Determine the (X, Y) coordinate at the center of the cell enclosing the given text.  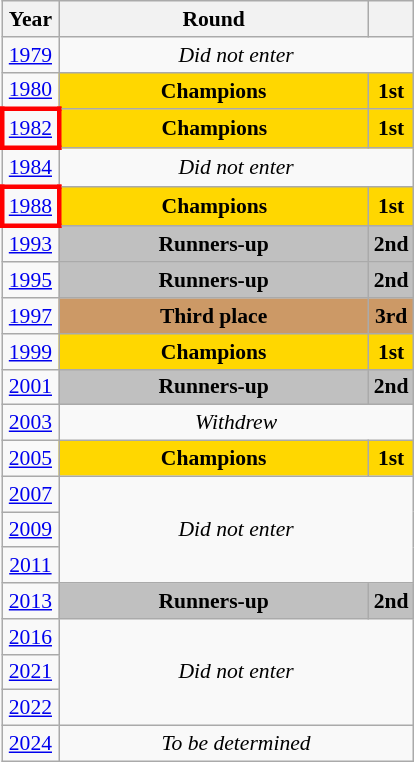
Year (30, 19)
2016 (30, 637)
2009 (30, 530)
2013 (30, 601)
1980 (30, 90)
Round (214, 19)
1982 (30, 130)
2005 (30, 459)
1999 (30, 352)
1997 (30, 316)
3rd (392, 316)
1993 (30, 244)
2021 (30, 672)
Third place (214, 316)
1995 (30, 281)
Withdrew (236, 423)
1984 (30, 168)
2024 (30, 744)
2001 (30, 387)
1979 (30, 55)
2022 (30, 708)
To be determined (236, 744)
2011 (30, 566)
2003 (30, 423)
2007 (30, 494)
1988 (30, 206)
